Determine the (X, Y) coordinate at the center of the cell enclosing the given text.  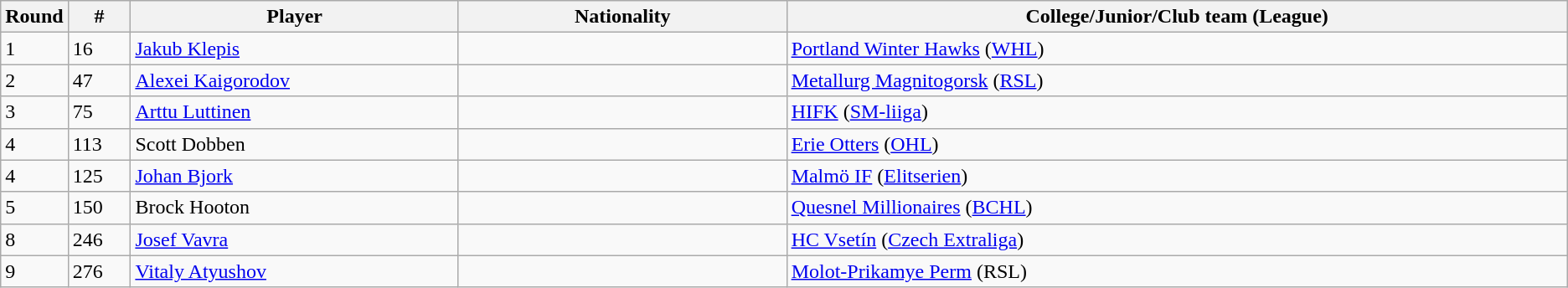
Portland Winter Hawks (WHL) (1177, 49)
Nationality (622, 17)
5 (34, 208)
Jakub Klepis (295, 49)
Erie Otters (OHL) (1177, 144)
College/Junior/Club team (League) (1177, 17)
47 (99, 80)
16 (99, 49)
Quesnel Millionaires (BCHL) (1177, 208)
HC Vsetín (Czech Extraliga) (1177, 239)
Brock Hooton (295, 208)
113 (99, 144)
150 (99, 208)
Malmö IF (Elitserien) (1177, 176)
276 (99, 271)
Alexei Kaigorodov (295, 80)
Josef Vavra (295, 239)
Scott Dobben (295, 144)
9 (34, 271)
125 (99, 176)
HIFK (SM-liiga) (1177, 112)
2 (34, 80)
75 (99, 112)
Molot-Prikamye Perm (RSL) (1177, 271)
# (99, 17)
8 (34, 239)
Arttu Luttinen (295, 112)
Johan Bjork (295, 176)
Player (295, 17)
246 (99, 239)
3 (34, 112)
Metallurg Magnitogorsk (RSL) (1177, 80)
Round (34, 17)
Vitaly Atyushov (295, 271)
1 (34, 49)
